Capture the cell that displays the provided text and extract its [x, y] central coordinate. 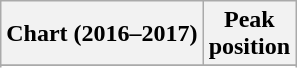
Chart (2016–2017) [102, 34]
Peakposition [249, 34]
